From the cell containing the given text, extract its center point as [X, Y] coordinate. 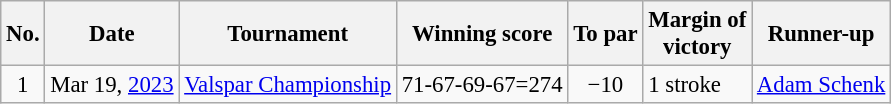
71-67-69-67=274 [482, 85]
Mar 19, 2023 [112, 85]
1 stroke [698, 85]
Margin ofvictory [698, 34]
No. [23, 34]
−10 [606, 85]
Tournament [288, 34]
Date [112, 34]
To par [606, 34]
1 [23, 85]
Valspar Championship [288, 85]
Adam Schenk [822, 85]
Winning score [482, 34]
Runner-up [822, 34]
